Detect which cell encompasses the target text, then output its [x, y] center coordinate. 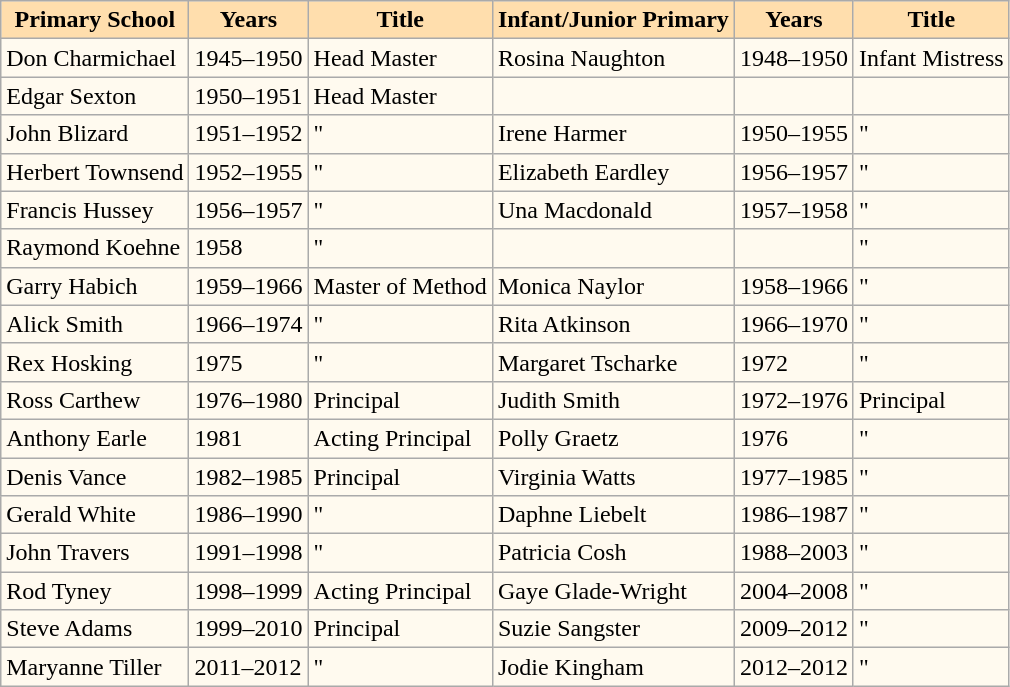
Patricia Cosh [613, 553]
1982–1985 [248, 477]
1975 [248, 362]
1976 [794, 438]
1998–1999 [248, 591]
Virginia Watts [613, 477]
1952–1955 [248, 172]
1957–1958 [794, 210]
1991–1998 [248, 553]
2011–2012 [248, 667]
Rex Hosking [95, 362]
Ross Carthew [95, 400]
Don Charmichael [95, 58]
1950–1951 [248, 96]
Edgar Sexton [95, 96]
1966–1974 [248, 324]
Judith Smith [613, 400]
2012–2012 [794, 667]
Suzie Sangster [613, 629]
1981 [248, 438]
1958–1966 [794, 286]
Gerald White [95, 515]
Herbert Townsend [95, 172]
1976–1980 [248, 400]
1972 [794, 362]
Jodie Kingham [613, 667]
Rosina Naughton [613, 58]
Anthony Earle [95, 438]
Daphne Liebelt [613, 515]
Gaye Glade-Wright [613, 591]
Master of Method [400, 286]
Steve Adams [95, 629]
1966–1970 [794, 324]
Margaret Tscharke [613, 362]
1999–2010 [248, 629]
Infant Mistress [931, 58]
Infant/Junior Primary [613, 20]
1988–2003 [794, 553]
Garry Habich [95, 286]
1972–1976 [794, 400]
Polly Graetz [613, 438]
1950–1955 [794, 134]
1951–1952 [248, 134]
Irene Harmer [613, 134]
1986–1990 [248, 515]
1986–1987 [794, 515]
Monica Naylor [613, 286]
1958 [248, 248]
1977–1985 [794, 477]
John Travers [95, 553]
Raymond Koehne [95, 248]
Rod Tyney [95, 591]
Maryanne Tiller [95, 667]
1948–1950 [794, 58]
1945–1950 [248, 58]
Una Macdonald [613, 210]
Denis Vance [95, 477]
2009–2012 [794, 629]
Rita Atkinson [613, 324]
Primary School [95, 20]
John Blizard [95, 134]
Alick Smith [95, 324]
1959–1966 [248, 286]
2004–2008 [794, 591]
Elizabeth Eardley [613, 172]
Francis Hussey [95, 210]
